Search for the cell housing the specified text and yield its (X, Y) center coordinate. 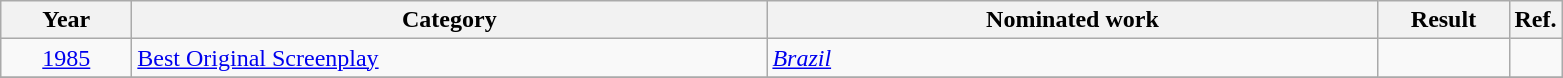
Result (1444, 20)
Nominated work (1072, 20)
Ref. (1536, 20)
Year (66, 20)
Category (450, 20)
Brazil (1072, 58)
1985 (66, 58)
Best Original Screenplay (450, 58)
